For the text-containing cell, return its midpoint in [X, Y] coordinate format. 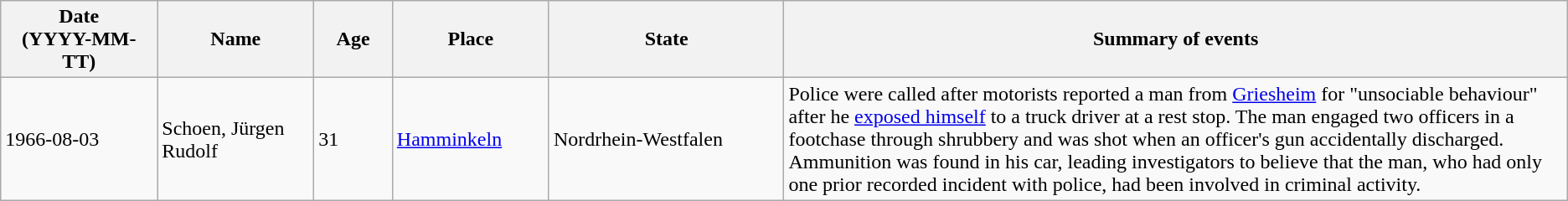
31 [353, 139]
Age [353, 39]
Summary of events [1176, 39]
Hamminkeln [471, 139]
State [667, 39]
1966-08-03 [79, 139]
Place [471, 39]
Date(YYYY-MM-TT) [79, 39]
Nordrhein-Westfalen [667, 139]
Name [236, 39]
Schoen, Jürgen Rudolf [236, 139]
